Scan for the cell matching the given text and deliver its (x, y) coordinate at center. 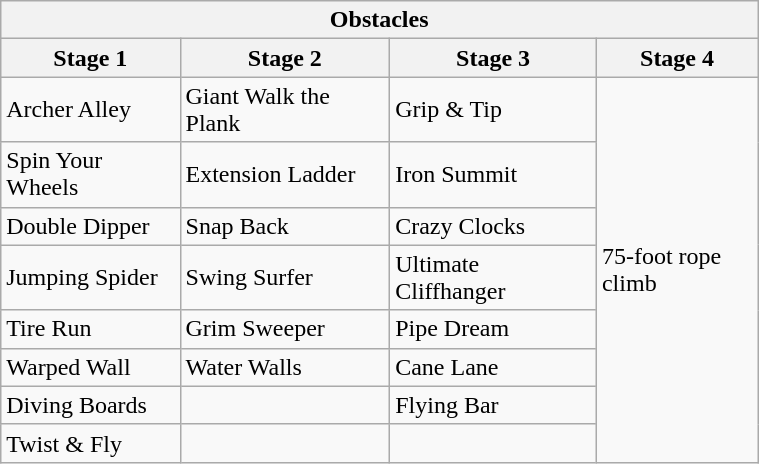
Giant Walk the Plank (285, 110)
Grip & Tip (494, 110)
Jumping Spider (90, 278)
Twist & Fly (90, 443)
Grim Sweeper (285, 329)
Warped Wall (90, 367)
Extension Ladder (285, 174)
Obstacles (380, 20)
Iron Summit (494, 174)
Pipe Dream (494, 329)
Swing Surfer (285, 278)
Double Dipper (90, 226)
Stage 3 (494, 58)
Archer Alley (90, 110)
Diving Boards (90, 405)
75-foot rope climb (676, 270)
Tire Run (90, 329)
Ultimate Cliffhanger (494, 278)
Water Walls (285, 367)
Stage 1 (90, 58)
Crazy Clocks (494, 226)
Stage 4 (676, 58)
Flying Bar (494, 405)
Snap Back (285, 226)
Cane Lane (494, 367)
Stage 2 (285, 58)
Spin Your Wheels (90, 174)
